Detect which cell encompasses the target text, then output its [x, y] center coordinate. 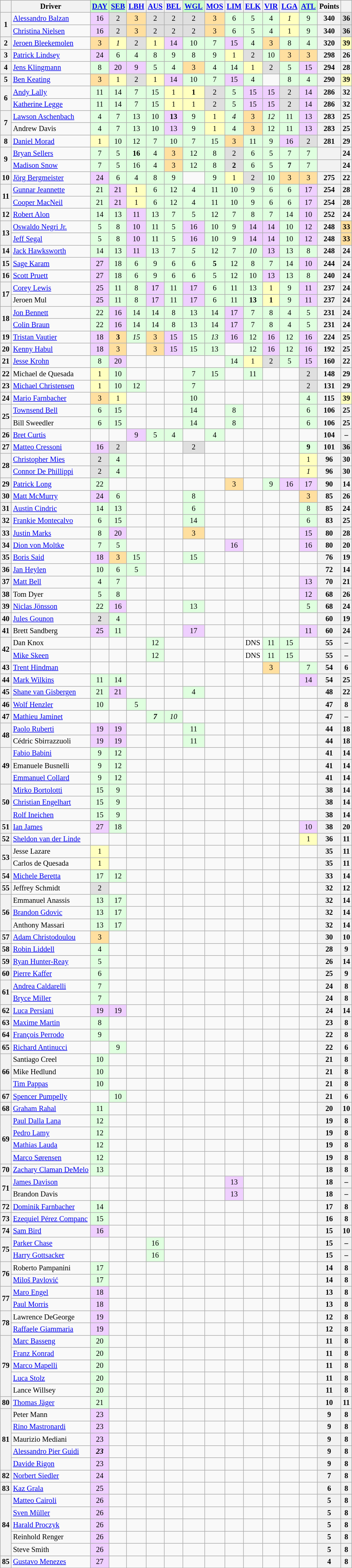
160 [329, 361]
Parker Chase [51, 1243]
82 [6, 1476]
Scott Pruett [51, 276]
Niclas Jönsson [51, 607]
Bret Curtis [51, 435]
Emmanuel Collard [51, 778]
Dion von Moltke [51, 545]
Mathieu Jaminet [51, 716]
Alessandro Balzan [51, 19]
ATL [308, 6]
Sheldon van der Linde [51, 839]
Jesse Krohn [51, 361]
Luca Persiani [51, 1011]
Daniel Morad [51, 141]
Ezequiel Pérez Companc [51, 1219]
Bryan Sellers [51, 153]
Jack Hawksworth [51, 251]
Marc Basseng [51, 1341]
Jules Gounon [51, 619]
Mathias Lauda [51, 1145]
78 [6, 1323]
51 [6, 827]
LBH [136, 6]
MOS [215, 6]
Jeffrey Schmidt [51, 888]
Franz Konrad [51, 1354]
Mario Farnbacher [51, 398]
Wolf Henzler [51, 704]
52 [6, 839]
Maro Engel [51, 1292]
Davide Rigon [51, 1464]
320 [329, 43]
Spencer Pumpelly [51, 1096]
69 [6, 1139]
Mirko Bortolotti [51, 790]
294 [329, 68]
Jens Klingmann [51, 68]
Pierre Kaffer [51, 974]
281 [329, 141]
53 [6, 857]
Kaz Grala [51, 1488]
Andrew Davis [51, 129]
192 [329, 349]
148 [329, 374]
Anthony Massari [51, 925]
Matteo Cairoli [51, 1500]
43 [6, 668]
Harry Gottsacker [51, 1255]
40 [6, 619]
Katherine Legge [51, 104]
Emmanuel Anassis [51, 900]
131 [329, 386]
31 [6, 508]
Sven Müller [51, 1513]
252 [329, 214]
LIM [234, 6]
101 [329, 447]
Shane van Gisbergen [51, 692]
224 [329, 337]
Rolf Ineichen [51, 815]
49 [6, 766]
Driver [51, 6]
Trent Hindman [51, 668]
Sam Bird [51, 1231]
79 [6, 1366]
298 [329, 55]
Kenny Habul [51, 349]
Steve Smith [51, 1549]
Robin Liddell [51, 949]
Santiago Creel [51, 1060]
46 [6, 704]
VIR [271, 6]
81 [6, 1439]
74 [6, 1231]
37 [6, 582]
Justin Marks [51, 533]
Andy Lally [51, 92]
Adam Christodoulou [51, 937]
Tim Pappas [51, 1084]
Jesse Lazare [51, 852]
Oswaldo Negri Jr. [51, 227]
71 [6, 1188]
Jan Heylen [51, 570]
Brandon Gdovic [51, 913]
275 [329, 178]
Boris Said [51, 557]
240 [329, 276]
Points [329, 6]
66 [6, 1072]
LGA [289, 6]
Frankie Montecalvo [51, 521]
Raffaele Giammaria [51, 1329]
Robert Alon [51, 214]
Thomas Jäger [51, 1402]
Jörg Bergmeister [51, 178]
45 [6, 692]
Miloš Pavlović [51, 1280]
WGL [194, 6]
Madison Snow [51, 166]
67 [6, 1096]
Andrea Caldarelli [51, 986]
AUS [155, 6]
42 [6, 649]
59 [6, 962]
Brett Sandberg [51, 631]
Lawson Aschenbach [51, 116]
Dan Knox [51, 643]
Cooper MacNeil [51, 202]
BEL [173, 6]
Jeroen Bleekemolen [51, 43]
Paolo Ruberti [51, 729]
Christian Engelhart [51, 802]
290 [329, 80]
Gustavo Menezes [51, 1562]
63 [6, 1023]
Alessandro Pier Guidi [51, 1452]
François Perrodo [51, 1035]
Maxime Martin [51, 1023]
Maurizio Mediani [51, 1439]
Colin Braun [51, 325]
Roberto Pampanini [51, 1268]
Ryan Hunter-Reay [51, 962]
Graham Rahal [51, 1108]
Paul Dalla Lana [51, 1121]
50 [6, 802]
Cédric Sbirrazzuoli [51, 741]
64 [6, 1035]
Michele Beretta [51, 876]
90 [329, 484]
Luca Stolz [51, 1378]
77 [6, 1298]
Austin Cindric [51, 508]
73 [6, 1219]
Norbert Siedler [51, 1476]
Jeroen Mul [51, 300]
Townsend Bell [51, 410]
Mike Hedlund [51, 1072]
Michael de Quesada [51, 374]
Bill Sweedler [51, 423]
Marco Sørensen [51, 1158]
DAY [100, 6]
Matt McMurry [51, 496]
ELK [253, 6]
Connor De Phillippi [51, 472]
62 [6, 1011]
Mike Skeen [51, 655]
Jeff Segal [51, 239]
Christina Nielsen [51, 31]
Mark Wilkins [51, 680]
Christopher Mies [51, 460]
Emanuele Busnelli [51, 766]
James Davison [51, 1182]
Matt Bell [51, 582]
Bryce Miller [51, 998]
84 [6, 1525]
SEB [118, 6]
34 [6, 545]
Gunnar Jeannette [51, 190]
Jon Bennett [51, 313]
56 [6, 913]
244 [329, 263]
104 [329, 435]
65 [6, 1047]
Patrick Lindsey [51, 55]
Marco Mapelli [51, 1366]
Richard Antinucci [51, 1047]
Pedro Lamy [51, 1133]
Fabio Babini [51, 753]
Ben Keating [51, 80]
Tristan Vautier [51, 337]
Rino Mastronardi [51, 1427]
Peter Mann [51, 1415]
Harald Proczyk [51, 1525]
Corey Lewis [51, 288]
Patrick Long [51, 484]
Zachary Claman DeMelo [51, 1170]
Michael Christensen [51, 386]
61 [6, 992]
Reinhold Renger [51, 1537]
Ian James [51, 827]
Sage Karam [51, 263]
Lance Willsey [51, 1390]
57 [6, 937]
75 [6, 1250]
Brandon Davis [51, 1194]
Paul Morris [51, 1305]
Matteo Cressoni [51, 447]
Dominik Farnbacher [51, 1207]
Tom Dyer [51, 594]
58 [6, 949]
Lawrence DeGeorge [51, 1317]
Carlos de Quesada [51, 864]
115 [329, 398]
